Locate the cell with the specified text and output its [X, Y] center coordinate. 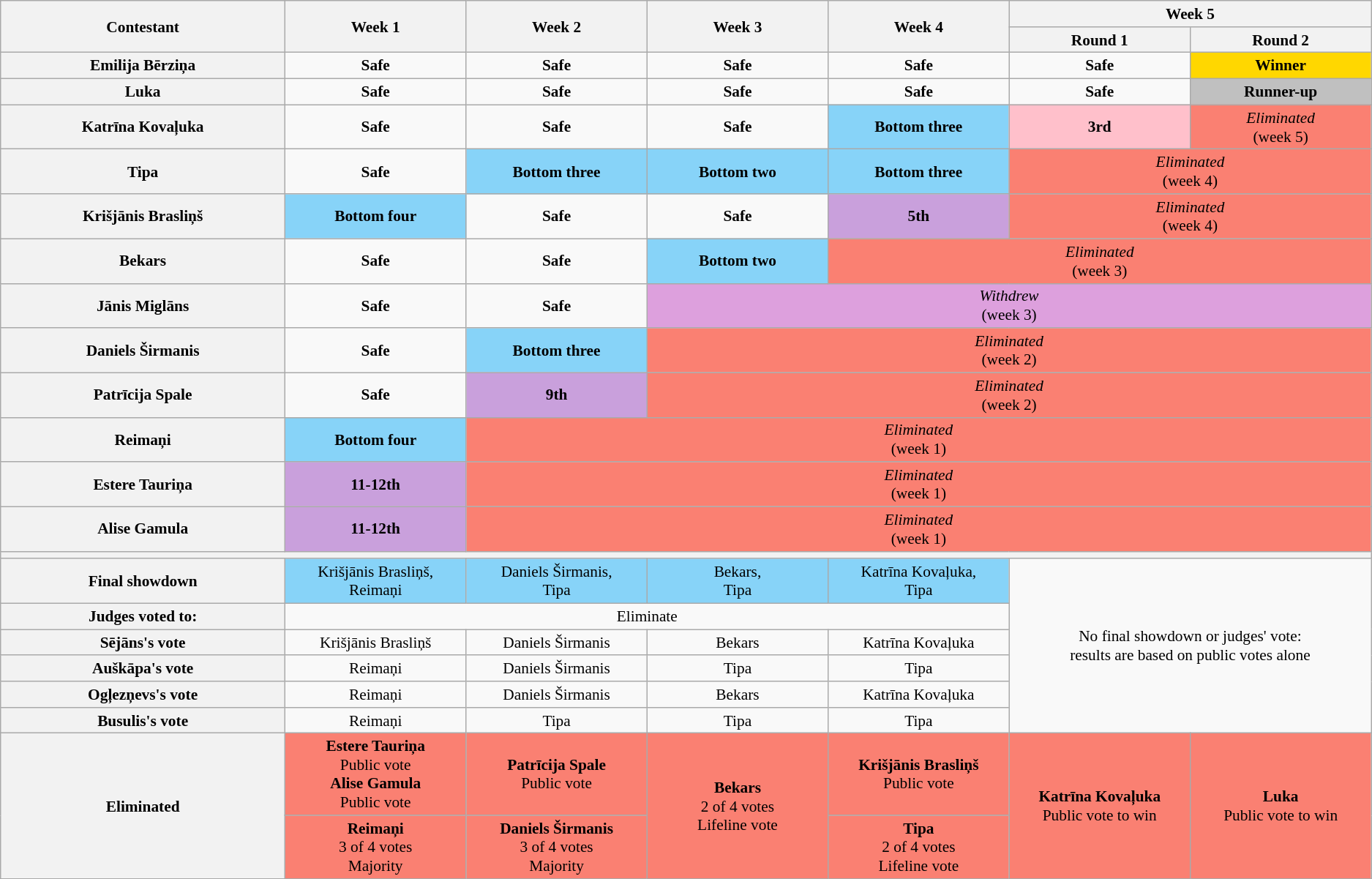
Bekars2 of 4 votesLifeline vote [738, 807]
Sējāns's vote [143, 643]
Week 1 [376, 26]
Week 2 [556, 26]
Tipa2 of 4 votesLifeline vote [919, 848]
Luka [143, 92]
Reimaņi3 of 4 votesMajority [376, 848]
Katrīna Kovaļuka,Tipa [919, 581]
LukaPublic vote to win [1281, 807]
Daniels Širmanis,Tipa [556, 581]
Alise Gamula [143, 528]
Estere TauriņaPublic voteAlise GamulaPublic vote [376, 774]
Ogļezņevs's vote [143, 695]
Busulis's vote [143, 721]
Week 5 [1190, 14]
No final showdown or judges' vote:results are based on public votes alone [1190, 646]
Week 4 [919, 26]
5th [919, 217]
Patrīcija SpalePublic vote [556, 774]
Judges voted to: [143, 616]
Round 2 [1281, 40]
Final showdown [143, 581]
Contestant [143, 26]
Runner-up [1281, 92]
Auškāpa's vote [143, 669]
Patrīcija Spale [143, 395]
Krišjānis Brasliņš Public vote [919, 774]
9th [556, 395]
Eliminate [648, 616]
Krišjānis Brasliņš,Reimaņi [376, 581]
Daniels Širmanis3 of 4 votesMajority [556, 848]
Withdrew(week 3) [1009, 306]
Bekars,Tipa [738, 581]
Eliminated(week 3) [1100, 261]
Week 3 [738, 26]
Eliminated [143, 807]
Emilija Bērziņa [143, 66]
3rd [1099, 127]
Estere Tauriņa [143, 485]
Eliminated(week 5) [1281, 127]
Katrīna KovaļukaPublic vote to win [1099, 807]
Winner [1281, 66]
Round 1 [1099, 40]
Jānis Miglāns [143, 306]
